Locate the cell with the specified text and output its (x, y) center coordinate. 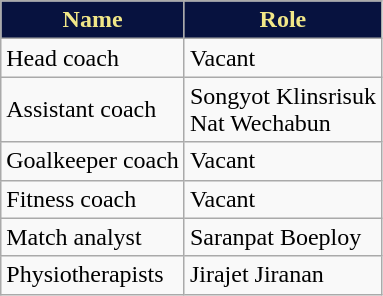
Physiotherapists (93, 275)
Head coach (93, 58)
Jirajet Jiranan (282, 275)
Name (93, 20)
Fitness coach (93, 199)
Saranpat Boeploy (282, 237)
Role (282, 20)
Match analyst (93, 237)
Songyot Klinsrisuk Nat Wechabun (282, 110)
Assistant coach (93, 110)
Goalkeeper coach (93, 161)
